Capture the cell that displays the provided text and extract its (X, Y) central coordinate. 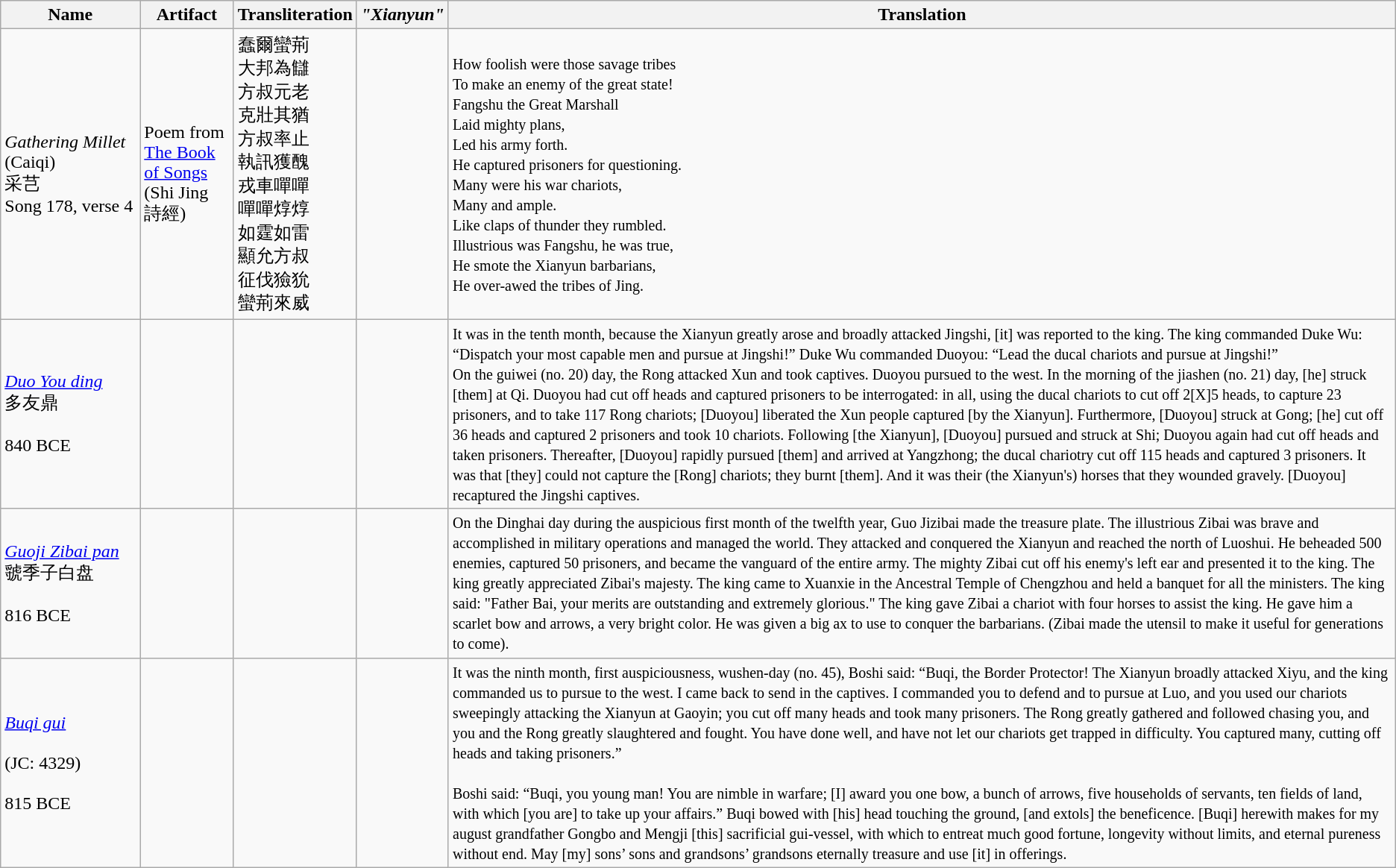
Guoji Zibai pan虢季子白盘816 BCE (70, 583)
Transliteration (295, 15)
Poem from The Book of Songs(Shi Jing 詩經) (186, 174)
Buqi gui(JC: 4329)815 BCE (70, 762)
Gathering Millet(Caiqi)采芑Song 178, verse 4 (70, 174)
Artifact (186, 15)
Duo You ding多友鼎840 BCE (70, 414)
"Xianyun" (403, 15)
蠢爾蠻荊大邦為讎方叔元老克壯其猶方叔率止執訊獲醜戎車嘽嘽嘽嘽焞焞如霆如雷顯允方叔征伐獫狁蠻荊來威 (295, 174)
Translation (922, 15)
Name (70, 15)
